Return the (X, Y) coordinate for the center point of the cell that contains the specified text.  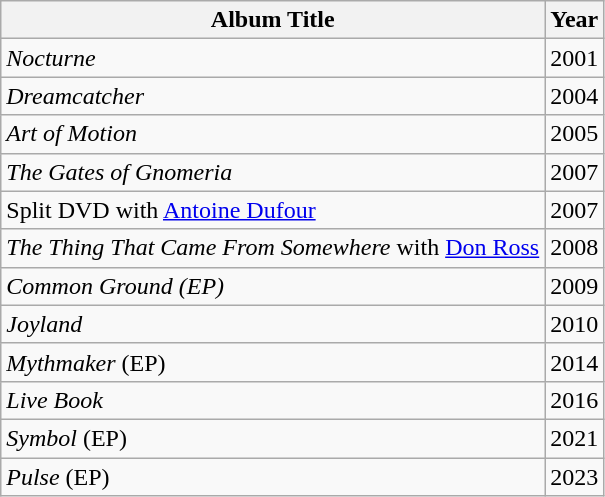
2001 (574, 58)
2021 (574, 438)
Art of Motion (273, 134)
Common Ground (EP) (273, 286)
The Thing That Came From Somewhere with Don Ross (273, 248)
2016 (574, 400)
2004 (574, 96)
Album Title (273, 20)
2008 (574, 248)
Mythmaker (EP) (273, 362)
Live Book (273, 400)
Year (574, 20)
2014 (574, 362)
Pulse (EP) (273, 477)
Symbol (EP) (273, 438)
2005 (574, 134)
The Gates of Gnomeria (273, 172)
Split DVD with Antoine Dufour (273, 210)
Dreamcatcher (273, 96)
2009 (574, 286)
Nocturne (273, 58)
Joyland (273, 324)
2010 (574, 324)
2023 (574, 477)
